Pinpoint the cell where the given text exists, returning its [x, y] midpoint coordinate. 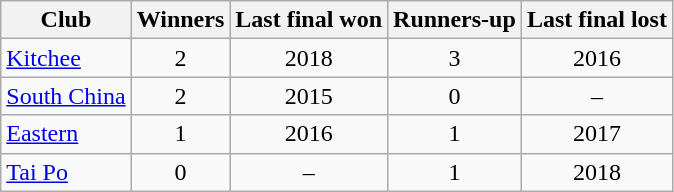
3 [455, 58]
Eastern [66, 134]
Last final won [309, 20]
Last final lost [596, 20]
2015 [309, 96]
Runners-up [455, 20]
Winners [180, 20]
South China [66, 96]
Club [66, 20]
Tai Po [66, 172]
2017 [596, 134]
Kitchee [66, 58]
